Provide the [X, Y] coordinate of the cell's center where the given text is located.  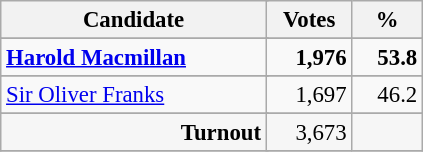
46.2 [388, 95]
1,697 [309, 95]
% [388, 20]
Sir Oliver Franks [134, 95]
Turnout [134, 133]
Votes [309, 20]
3,673 [309, 133]
1,976 [309, 58]
53.8 [388, 58]
Harold Macmillan [134, 58]
Candidate [134, 20]
